From the cell containing the given text, extract its center point as (x, y) coordinate. 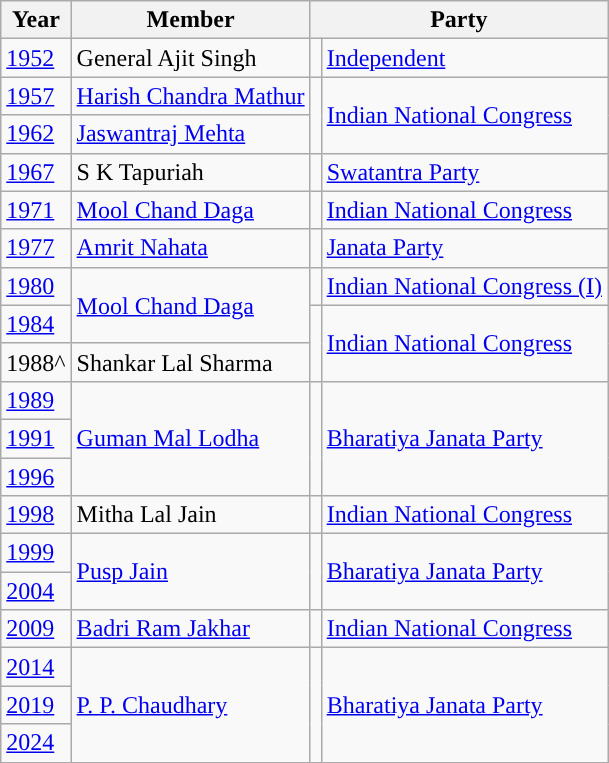
Guman Mal Lodha (190, 438)
1984 (36, 324)
Mitha Lal Jain (190, 515)
2014 (36, 667)
Badri Ram Jakhar (190, 629)
2004 (36, 591)
2009 (36, 629)
1952 (36, 58)
1977 (36, 248)
Jaswantraj Mehta (190, 134)
1989 (36, 400)
Independent (464, 58)
1971 (36, 210)
S K Tapuriah (190, 172)
Harish Chandra Mathur (190, 96)
Janata Party (464, 248)
1967 (36, 172)
1980 (36, 286)
1988^ (36, 362)
1998 (36, 515)
Party (458, 20)
Shankar Lal Sharma (190, 362)
1991 (36, 438)
Member (190, 20)
Indian National Congress (I) (464, 286)
Pusp Jain (190, 572)
1962 (36, 134)
1957 (36, 96)
Year (36, 20)
2019 (36, 705)
P. P. Chaudhary (190, 705)
Swatantra Party (464, 172)
Amrit Nahata (190, 248)
1996 (36, 477)
2024 (36, 743)
1999 (36, 553)
General Ajit Singh (190, 58)
